Output the (X, Y) coordinate of the center of the cell containing the given text.  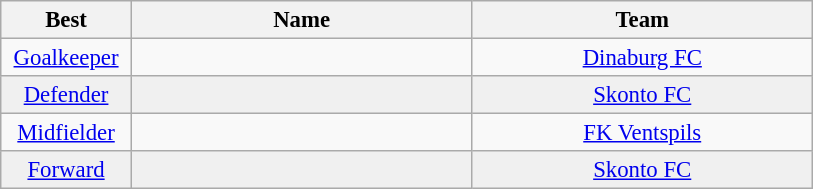
Dinaburg FC (642, 58)
Name (302, 20)
Goalkeeper (66, 58)
Forward (66, 170)
Team (642, 20)
Midfielder (66, 133)
FK Ventspils (642, 133)
Best (66, 20)
Defender (66, 95)
